Provide the (X, Y) coordinate of the cell's center where the given text is located.  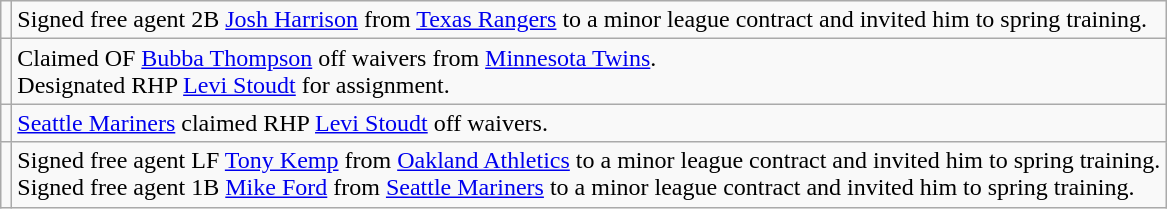
Claimed OF Bubba Thompson off waivers from Minnesota Twins. Designated RHP Levi Stoudt for assignment. (589, 72)
Signed free agent 2B Josh Harrison from Texas Rangers to a minor league contract and invited him to spring training. (589, 20)
Seattle Mariners claimed RHP Levi Stoudt off waivers. (589, 123)
